Return the (x, y) coordinate for the center point of the cell that contains the specified text.  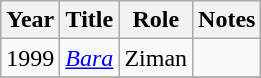
1999 (30, 58)
Ziman (156, 58)
Notes (227, 20)
Year (30, 20)
Bara (90, 58)
Role (156, 20)
Title (90, 20)
